Determine the (x, y) coordinate at the center of the cell enclosing the given text.  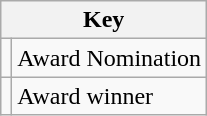
Award Nomination (110, 58)
Key (104, 20)
Award winner (110, 96)
